Return [X, Y] of the center of cell containing provided text 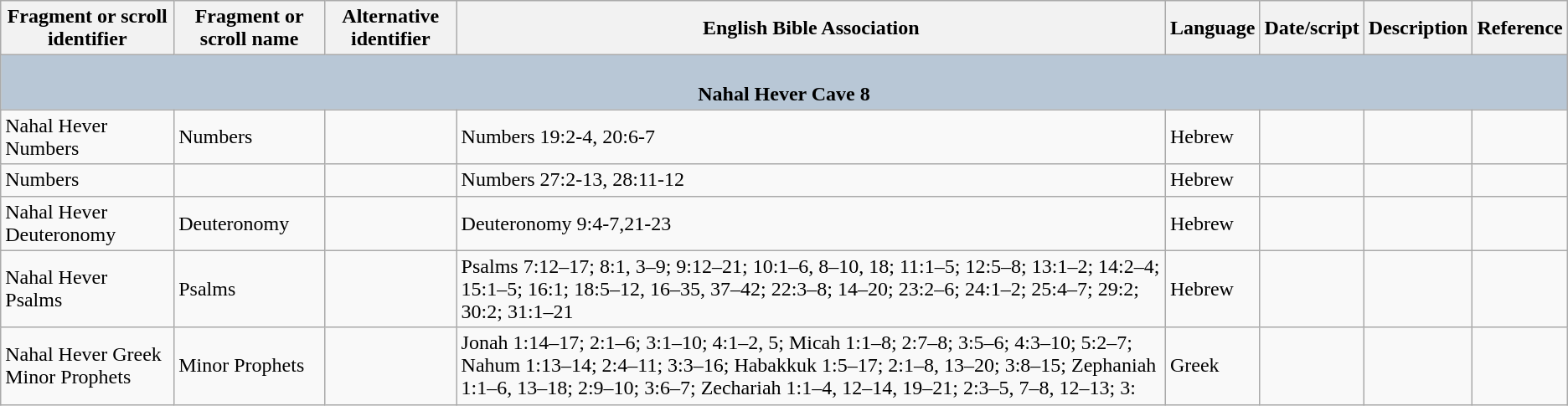
Date/script [1312, 28]
Greek [1212, 366]
Fragment or scroll identifier [87, 28]
Fragment or scroll name [250, 28]
Alternative identifier [391, 28]
English Bible Association [811, 28]
Numbers 27:2-13, 28:11-12 [811, 180]
Deuteronomy 9:4-7,21-23 [811, 223]
Nahal Hever Greek Minor Prophets [87, 366]
Description [1418, 28]
Numbers 19:2-4, 20:6-7 [811, 137]
Nahal Hever Cave 8 [784, 82]
Nahal Hever Psalms [87, 289]
Reference [1519, 28]
Psalms [250, 289]
Minor Prophets [250, 366]
Nahal Hever Numbers [87, 137]
Deuteronomy [250, 223]
Nahal Hever Deuteronomy [87, 223]
Language [1212, 28]
